Return the [X, Y] coordinate for the center point of the cell that contains the specified text.  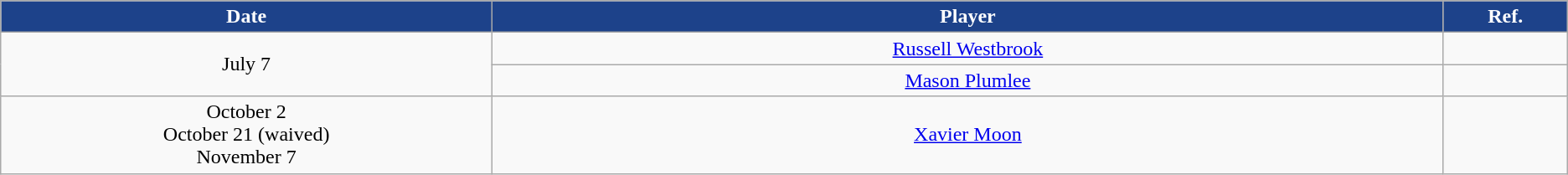
July 7 [246, 64]
Mason Plumlee [967, 80]
Date [246, 17]
October 2October 21 (waived)November 7 [246, 135]
Xavier Moon [967, 135]
Ref. [1505, 17]
Russell Westbrook [967, 49]
Player [967, 17]
